From the cell containing the given text, extract its center point as (x, y) coordinate. 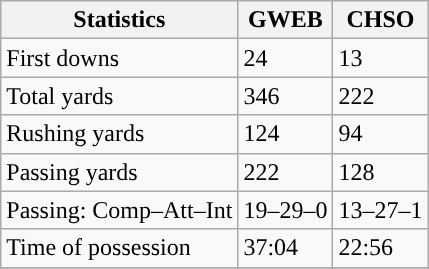
GWEB (286, 20)
124 (286, 134)
346 (286, 96)
128 (380, 172)
CHSO (380, 20)
Statistics (120, 20)
37:04 (286, 248)
22:56 (380, 248)
First downs (120, 58)
24 (286, 58)
13 (380, 58)
Time of possession (120, 248)
94 (380, 134)
19–29–0 (286, 210)
Passing yards (120, 172)
Rushing yards (120, 134)
Passing: Comp–Att–Int (120, 210)
13–27–1 (380, 210)
Total yards (120, 96)
